Return the [x, y] coordinate for the center point of the cell that contains the specified text.  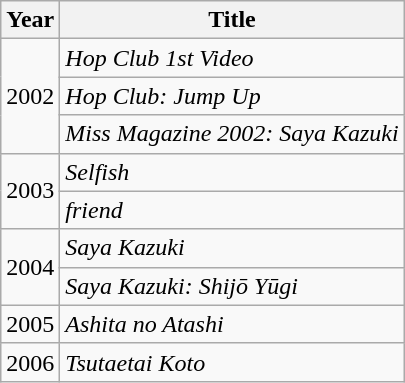
2002 [30, 96]
2005 [30, 324]
2003 [30, 191]
Ashita no Atashi [232, 324]
Title [232, 20]
Hop Club: Jump Up [232, 96]
Miss Magazine 2002: Saya Kazuki [232, 134]
2004 [30, 267]
friend [232, 210]
Selfish [232, 172]
Hop Club 1st Video [232, 58]
Year [30, 20]
2006 [30, 362]
Saya Kazuki: Shijō Yūgi [232, 286]
Saya Kazuki [232, 248]
Tsutaetai Koto [232, 362]
